Extract the [X, Y] coordinate from the center of the cell holding the provided text.  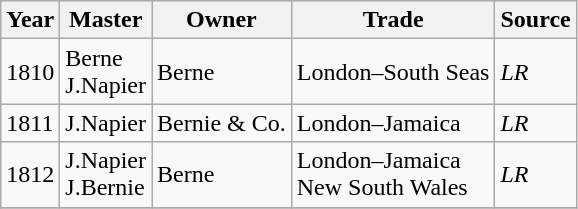
London–JamaicaNew South Wales [393, 174]
1812 [30, 174]
London–Jamaica [393, 123]
Master [106, 20]
1811 [30, 123]
Year [30, 20]
J.NapierJ.Bernie [106, 174]
Bernie & Co. [222, 123]
Owner [222, 20]
1810 [30, 72]
Trade [393, 20]
Source [536, 20]
J.Napier [106, 123]
BerneJ.Napier [106, 72]
London–South Seas [393, 72]
